Pinpoint the cell where the given text exists, returning its [X, Y] midpoint coordinate. 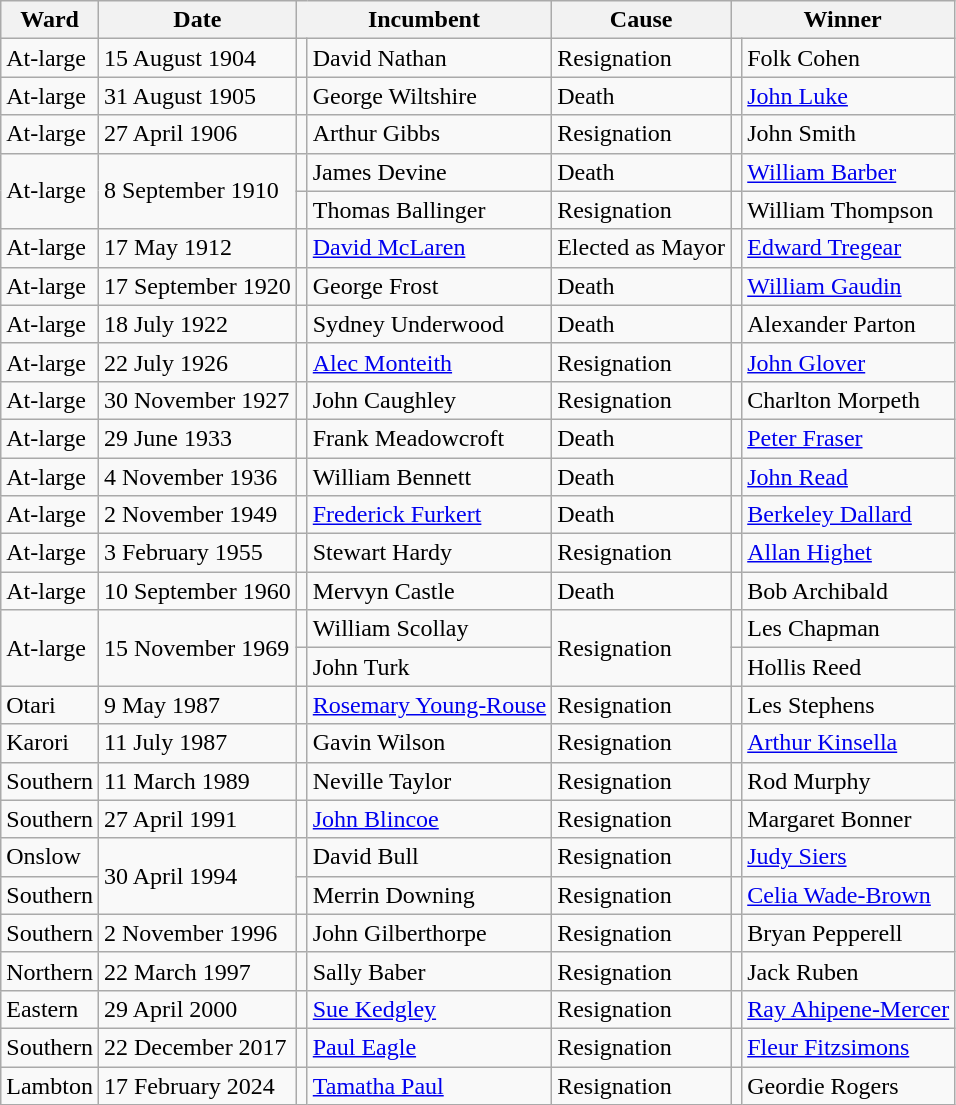
Otari [50, 705]
Thomas Ballinger [429, 210]
Ward [50, 20]
2 November 1949 [197, 515]
Onslow [50, 857]
Elected as Mayor [642, 248]
Arthur Kinsella [848, 743]
Bob Archibald [848, 591]
17 February 2024 [197, 1085]
Geordie Rogers [848, 1085]
Judy Siers [848, 857]
James Devine [429, 172]
Lambton [50, 1085]
John Caughley [429, 400]
27 April 1906 [197, 134]
William Bennett [429, 477]
10 September 1960 [197, 591]
Edward Tregear [848, 248]
Tamatha Paul [429, 1085]
22 July 1926 [197, 362]
John Read [848, 477]
22 December 2017 [197, 1047]
Frank Meadowcroft [429, 438]
Karori [50, 743]
John Luke [848, 96]
Sue Kedgley [429, 1009]
Les Stephens [848, 705]
Mervyn Castle [429, 591]
Frederick Furkert [429, 515]
George Frost [429, 286]
9 May 1987 [197, 705]
4 November 1936 [197, 477]
John Gilberthorpe [429, 933]
Neville Taylor [429, 781]
Charlton Morpeth [848, 400]
Bryan Pepperell [848, 933]
18 July 1922 [197, 324]
Berkeley Dallard [848, 515]
15 November 1969 [197, 648]
Date [197, 20]
Eastern [50, 1009]
22 March 1997 [197, 971]
Arthur Gibbs [429, 134]
William Barber [848, 172]
Fleur Fitzsimons [848, 1047]
Alexander Parton [848, 324]
Paul Eagle [429, 1047]
29 April 2000 [197, 1009]
Sally Baber [429, 971]
Peter Fraser [848, 438]
Ray Ahipene-Mercer [848, 1009]
Northern [50, 971]
11 March 1989 [197, 781]
Stewart Hardy [429, 553]
29 June 1933 [197, 438]
8 September 1910 [197, 191]
Merrin Downing [429, 895]
Sydney Underwood [429, 324]
David Nathan [429, 58]
17 September 1920 [197, 286]
John Turk [429, 667]
George Wiltshire [429, 96]
Rosemary Young-Rouse [429, 705]
Allan Highet [848, 553]
3 February 1955 [197, 553]
David Bull [429, 857]
William Gaudin [848, 286]
30 November 1927 [197, 400]
William Thompson [848, 210]
John Glover [848, 362]
31 August 1905 [197, 96]
Cause [642, 20]
11 July 1987 [197, 743]
Gavin Wilson [429, 743]
Incumbent [424, 20]
Hollis Reed [848, 667]
Alec Monteith [429, 362]
Jack Ruben [848, 971]
15 August 1904 [197, 58]
Les Chapman [848, 629]
Margaret Bonner [848, 819]
30 April 1994 [197, 876]
John Blincoe [429, 819]
William Scollay [429, 629]
Celia Wade-Brown [848, 895]
Rod Murphy [848, 781]
David McLaren [429, 248]
Winner [843, 20]
Folk Cohen [848, 58]
2 November 1996 [197, 933]
John Smith [848, 134]
17 May 1912 [197, 248]
27 April 1991 [197, 819]
